For the text-containing cell, return its midpoint in (x, y) coordinate format. 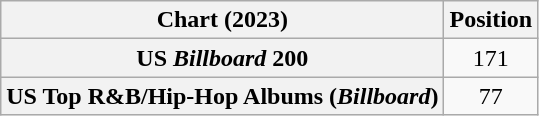
171 (491, 58)
US Top R&B/Hip-Hop Albums (Billboard) (222, 96)
Position (491, 20)
Chart (2023) (222, 20)
US Billboard 200 (222, 58)
77 (491, 96)
